Determine the (x, y) coordinate at the center of the cell enclosing the given text.  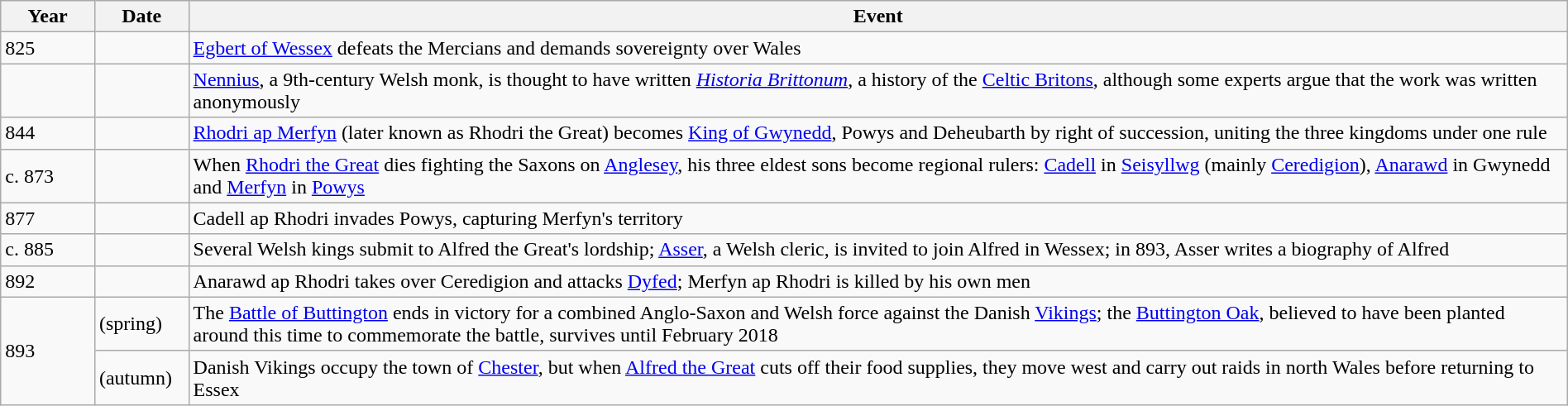
Anarawd ap Rhodri takes over Ceredigion and attacks Dyfed; Merfyn ap Rhodri is killed by his own men (878, 281)
893 (48, 351)
Cadell ap Rhodri invades Powys, capturing Merfyn's territory (878, 218)
(spring) (141, 324)
844 (48, 133)
Date (141, 17)
892 (48, 281)
Egbert of Wessex defeats the Mercians and demands sovereignty over Wales (878, 48)
(autumn) (141, 377)
c. 873 (48, 175)
Event (878, 17)
877 (48, 218)
Year (48, 17)
c. 885 (48, 250)
825 (48, 48)
